Provide the (X, Y) coordinate of the cell's center where the given text is located.  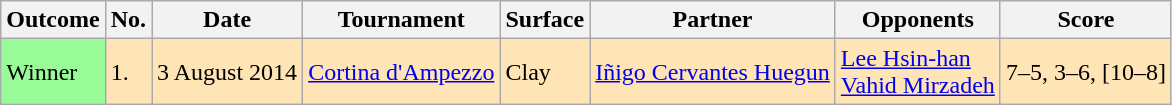
Partner (713, 20)
Surface (545, 20)
Outcome (53, 20)
No. (128, 20)
Date (228, 20)
Tournament (402, 20)
Lee Hsin-han Vahid Mirzadeh (918, 72)
Opponents (918, 20)
Clay (545, 72)
3 August 2014 (228, 72)
Score (1086, 20)
7–5, 3–6, [10–8] (1086, 72)
Cortina d'Ampezzo (402, 72)
1. (128, 72)
Winner (53, 72)
Iñigo Cervantes Huegun (713, 72)
